Pinpoint the cell where the given text exists, returning its (x, y) midpoint coordinate. 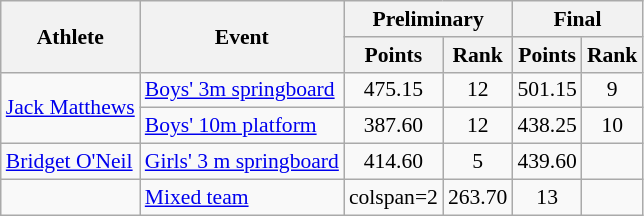
Boys' 3m springboard (242, 90)
9 (612, 90)
501.15 (546, 90)
Boys' 10m platform (242, 126)
475.15 (394, 90)
263.70 (478, 197)
Athlete (70, 36)
Jack Matthews (70, 108)
colspan=2 (394, 197)
10 (612, 126)
438.25 (546, 126)
Girls' 3 m springboard (242, 162)
Bridget O'Neil (70, 162)
387.60 (394, 126)
Preliminary (428, 19)
Mixed team (242, 197)
414.60 (394, 162)
439.60 (546, 162)
13 (546, 197)
Event (242, 36)
5 (478, 162)
Final (577, 19)
